Determine the [X, Y] coordinate at the center of the cell enclosing the given text.  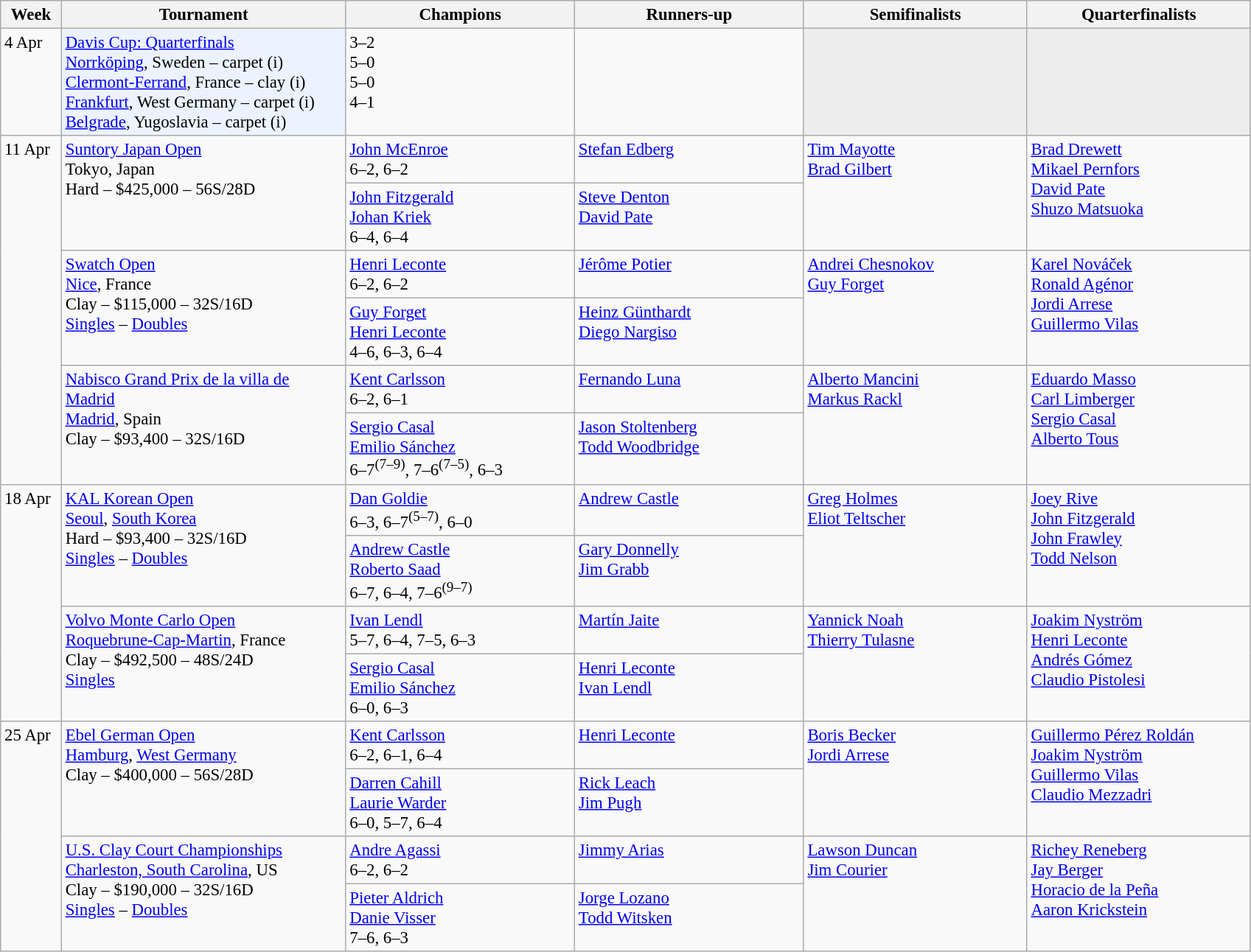
Darren Cahill Laurie Warder 6–0, 5–7, 6–4 [460, 802]
Stefan Edberg [690, 159]
Jason Stoltenberg Todd Woodbridge [690, 449]
Henri Leconte Ivan Lendl [690, 687]
Tournament [203, 15]
Jorge Lozano Todd Witsken [690, 918]
Dan Goldie 6–3, 6–7(5–7), 6–0 [460, 510]
Andre Agassi 6–2, 6–2 [460, 861]
Heinz Günthardt Diego Nargiso [690, 332]
Suntory Japan Open Tokyo, JapanHard – $425,000 – 56S/28D [203, 193]
4 Apr [31, 83]
Tim Mayotte Brad Gilbert [916, 193]
3–2 5–0 5–0 4–1 [460, 83]
Week [31, 15]
Yannick Noah Thierry Tulasne [916, 664]
Andrei Chesnokov Guy Forget [916, 308]
Alberto Mancini Markus Rackl [916, 424]
Gary Donnelly Jim Grabb [690, 570]
Lawson Duncan Jim Courier [916, 894]
KAL Korean Open Seoul, South KoreaHard – $93,400 – 32S/16D Singles – Doubles [203, 545]
Kent Carlsson 6–2, 6–1 [460, 389]
Joey Rive John Fitzgerald John Frawley Todd Nelson [1138, 545]
Kent Carlsson 6–2, 6–1, 6–4 [460, 746]
Semifinalists [916, 15]
11 Apr [31, 309]
Ebel German Open Hamburg, West GermanyClay – $400,000 – 56S/28D [203, 779]
Volvo Monte Carlo Open Roquebrune-Cap-Martin, FranceClay – $492,500 – 48S/24D Singles [203, 664]
Pieter Aldrich Danie Visser 7–6, 6–3 [460, 918]
Sergio Casal Emilio Sánchez 6–0, 6–3 [460, 687]
Jimmy Arias [690, 861]
Henri Leconte 6–2, 6–2 [460, 274]
18 Apr [31, 603]
Guillermo Pérez Roldán Joakim Nyström Guillermo Vilas Claudio Mezzadri [1138, 779]
Eduardo Masso Carl Limberger Sergio Casal Alberto Tous [1138, 424]
Swatch Open Nice, FranceClay – $115,000 – 32S/16D Singles – Doubles [203, 308]
John Fitzgerald Johan Kriek 6–4, 6–4 [460, 217]
Andrew Castle Roberto Saad 6–7, 6–4, 7–6(9–7) [460, 570]
Andrew Castle [690, 510]
Jérôme Potier [690, 274]
Richey Reneberg Jay Berger Horacio de la Peña Aaron Krickstein [1138, 894]
Quarterfinalists [1138, 15]
Fernando Luna [690, 389]
Steve Denton David Pate [690, 217]
Runners-up [690, 15]
Karel Nováček Ronald Agénor Jordi Arrese Guillermo Vilas [1138, 308]
John McEnroe 6–2, 6–2 [460, 159]
Joakim Nyström Henri Leconte Andrés Gómez Claudio Pistolesi [1138, 664]
Brad Drewett Mikael Pernfors David Pate Shuzo Matsuoka [1138, 193]
25 Apr [31, 836]
Champions [460, 15]
Rick Leach Jim Pugh [690, 802]
Greg Holmes Eliot Teltscher [916, 545]
Henri Leconte [690, 746]
Sergio Casal Emilio Sánchez 6–7(7–9), 7–6(7–5), 6–3 [460, 449]
Ivan Lendl 5–7, 6–4, 7–5, 6–3 [460, 631]
Nabisco Grand Prix de la villa de Madrid Madrid, SpainClay – $93,400 – 32S/16D [203, 424]
U.S. Clay Court Championships Charleston, South Carolina, USClay – $190,000 – 32S/16D Singles – Doubles [203, 894]
Boris Becker Jordi Arrese [916, 779]
Guy Forget Henri Leconte 4–6, 6–3, 6–4 [460, 332]
Martín Jaite [690, 631]
